Pinpoint the cell where the given text exists, returning its [X, Y] midpoint coordinate. 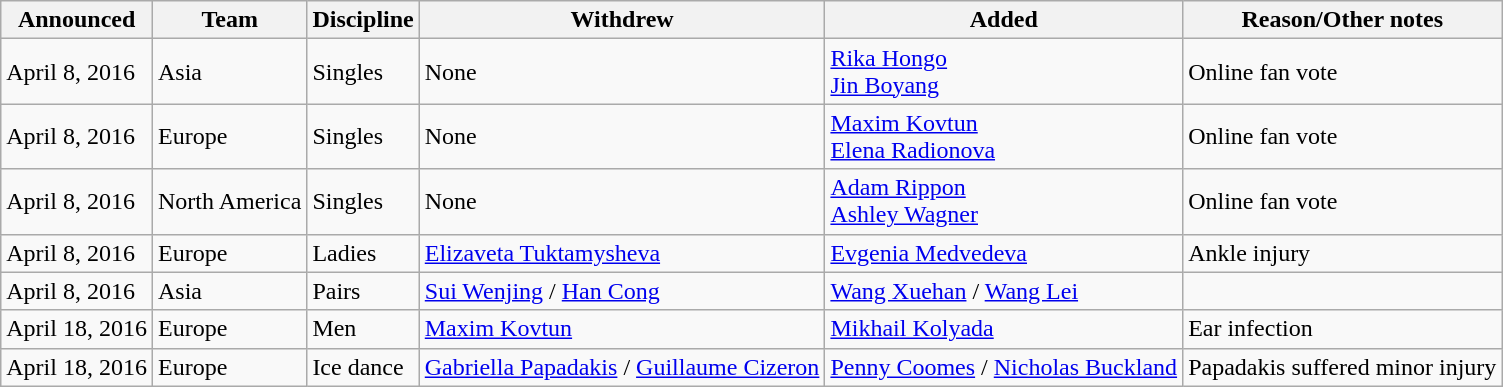
Ear infection [1342, 329]
Mikhail Kolyada [1004, 329]
Penny Coomes / Nicholas Buckland [1004, 367]
Men [363, 329]
Discipline [363, 20]
Withdrew [622, 20]
Wang Xuehan / Wang Lei [1004, 291]
Pairs [363, 291]
Team [229, 20]
Ankle injury [1342, 253]
Maxim Kovtun [622, 329]
Reason/Other notes [1342, 20]
Ice dance [363, 367]
Elizaveta Tuktamysheva [622, 253]
Announced [77, 20]
Adam Rippon Ashley Wagner [1004, 202]
Papadakis suffered minor injury [1342, 367]
Rika Hongo Jin Boyang [1004, 72]
Gabriella Papadakis / Guillaume Cizeron [622, 367]
Sui Wenjing / Han Cong [622, 291]
Evgenia Medvedeva [1004, 253]
Maxim Kovtun Elena Radionova [1004, 136]
North America [229, 202]
Added [1004, 20]
Ladies [363, 253]
